Capture the cell that displays the provided text and extract its (x, y) central coordinate. 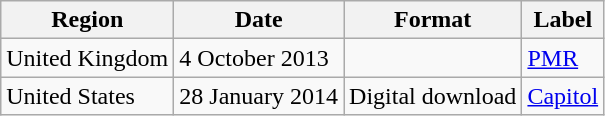
Digital download (433, 96)
Date (259, 20)
Capitol (563, 96)
4 October 2013 (259, 58)
Label (563, 20)
United States (88, 96)
Format (433, 20)
Region (88, 20)
28 January 2014 (259, 96)
United Kingdom (88, 58)
PMR (563, 58)
